Return (X, Y) of the center of cell containing provided text 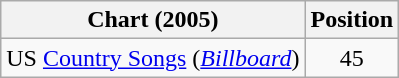
45 (352, 58)
US Country Songs (Billboard) (153, 58)
Position (352, 20)
Chart (2005) (153, 20)
